Identify which cell holds the provided text, then report its [x, y] central coordinate. 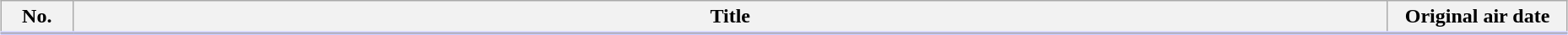
Title [731, 17]
No. [37, 17]
Original air date [1478, 17]
